Determine the (x, y) coordinate at the center of the cell enclosing the given text.  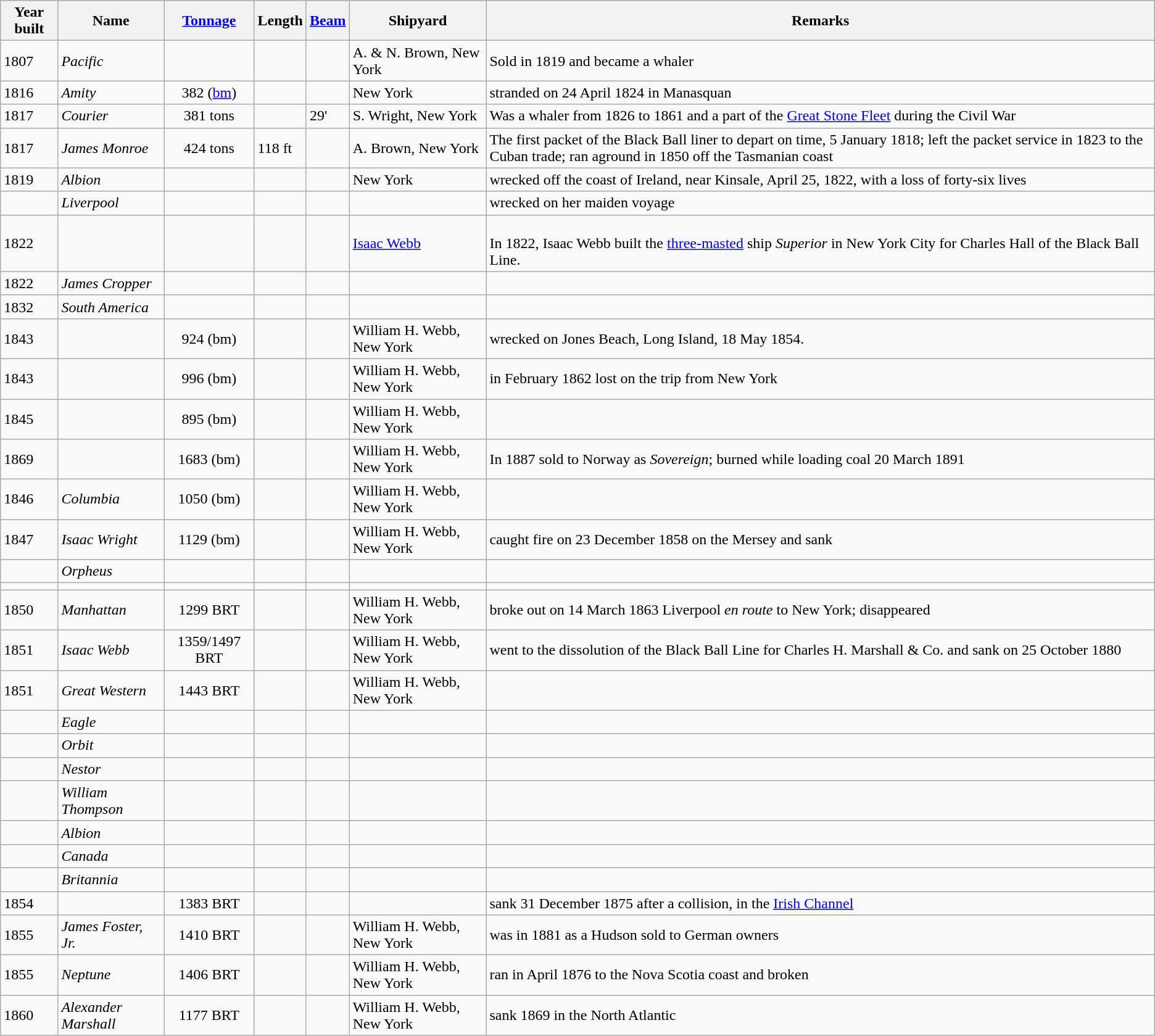
1860 (30, 1016)
A. & N. Brown, New York (418, 60)
Liverpool (111, 203)
Sold in 1819 and became a whaler (821, 60)
sank 31 December 1875 after a collision, in the Irish Channel (821, 903)
S. Wright, New York (418, 116)
1050 (bm) (209, 500)
1832 (30, 307)
1410 BRT (209, 935)
Eagle (111, 722)
was in 1881 as a Hudson sold to German owners (821, 935)
1443 BRT (209, 690)
1846 (30, 500)
James Cropper (111, 283)
1816 (30, 93)
Courier (111, 116)
stranded on 24 April 1824 in Manasquan (821, 93)
Orpheus (111, 571)
1850 (30, 610)
James Monroe (111, 148)
118 ft (280, 148)
1819 (30, 180)
wrecked on Jones Beach, Long Island, 18 May 1854. (821, 338)
Nestor (111, 769)
1854 (30, 903)
1177 BRT (209, 1016)
Canada (111, 856)
wrecked on her maiden voyage (821, 203)
924 (bm) (209, 338)
Beam (328, 21)
996 (bm) (209, 379)
Amity (111, 93)
1359/1497 BRT (209, 650)
caught fire on 23 December 1858 on the Mersey and sank (821, 539)
Manhattan (111, 610)
Alexander Marshall (111, 1016)
1383 BRT (209, 903)
In 1887 sold to Norway as Sovereign; burned while loading coal 20 March 1891 (821, 459)
Was a whaler from 1826 to 1861 and a part of the Great Stone Fleet during the Civil War (821, 116)
Orbit (111, 745)
381 tons (209, 116)
29' (328, 116)
424 tons (209, 148)
went to the dissolution of the Black Ball Line for Charles H. Marshall & Co. and sank on 25 October 1880 (821, 650)
Year built (30, 21)
James Foster, Jr. (111, 935)
Name (111, 21)
1807 (30, 60)
wrecked off the coast of Ireland, near Kinsale, April 25, 1822, with a loss of forty-six lives (821, 180)
1299 BRT (209, 610)
In 1822, Isaac Webb built the three-masted ship Superior in New York City for Charles Hall of the Black Ball Line. (821, 243)
Isaac Wright (111, 539)
ran in April 1876 to the Nova Scotia coast and broken (821, 975)
1845 (30, 418)
Britannia (111, 879)
A. Brown, New York (418, 148)
Great Western (111, 690)
Tonnage (209, 21)
William Thompson (111, 801)
1406 BRT (209, 975)
Length (280, 21)
1129 (bm) (209, 539)
in February 1862 lost on the trip from New York (821, 379)
1869 (30, 459)
Columbia (111, 500)
895 (bm) (209, 418)
1847 (30, 539)
South America (111, 307)
1683 (bm) (209, 459)
broke out on 14 March 1863 Liverpool en route to New York; disappeared (821, 610)
Pacific (111, 60)
Shipyard (418, 21)
Neptune (111, 975)
382 (bm) (209, 93)
Remarks (821, 21)
sank 1869 in the North Atlantic (821, 1016)
